Locate the cell with the specified text and output its [X, Y] center coordinate. 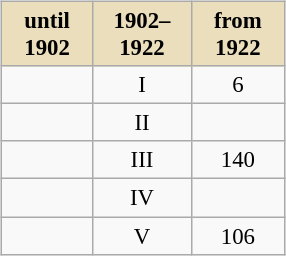
6 [238, 85]
II [142, 123]
V [142, 235]
until 1902 [48, 34]
III [142, 160]
106 [238, 235]
I [142, 85]
from 1922 [238, 34]
1902–1922 [142, 34]
140 [238, 160]
IV [142, 198]
